Detect which cell encompasses the target text, then output its [X, Y] center coordinate. 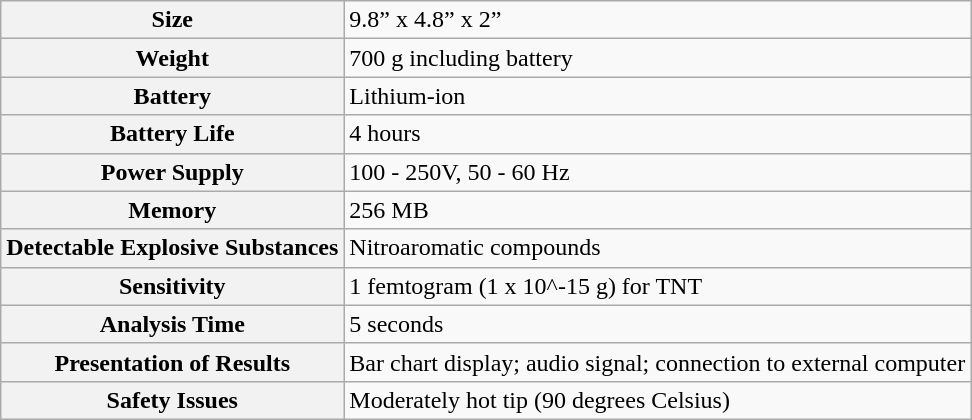
Battery Life [172, 134]
Size [172, 20]
Power Supply [172, 172]
Lithium-ion [658, 96]
100 - 250V, 50 - 60 Hz [658, 172]
Safety Issues [172, 400]
Bar chart display; audio signal; connection to external computer [658, 362]
256 MB [658, 210]
Detectable Explosive Substances [172, 248]
Memory [172, 210]
4 hours [658, 134]
5 seconds [658, 324]
Battery [172, 96]
Presentation of Results [172, 362]
9.8” x 4.8” x 2” [658, 20]
Sensitivity [172, 286]
Moderately hot tip (90 degrees Celsius) [658, 400]
1 femtogram (1 x 10^-15 g) for TNT [658, 286]
Nitroaromatic compounds [658, 248]
Weight [172, 58]
700 g including battery [658, 58]
Analysis Time [172, 324]
